Scan for the cell matching the given text and deliver its (X, Y) coordinate at center. 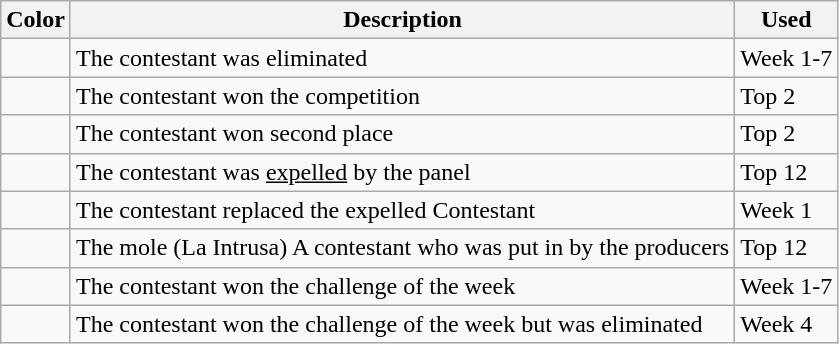
The contestant won second place (402, 134)
Week 1 (786, 210)
The contestant won the competition (402, 96)
The contestant was eliminated (402, 58)
Color (36, 20)
The contestant won the challenge of the week but was eliminated (402, 324)
Used (786, 20)
The contestant won the challenge of the week (402, 286)
The contestant was expelled by the panel (402, 172)
The mole (La Intrusa) A contestant who was put in by the producers (402, 248)
Week 4 (786, 324)
Description (402, 20)
The contestant replaced the expelled Contestant (402, 210)
